From the cell containing the given text, extract its center point as [x, y] coordinate. 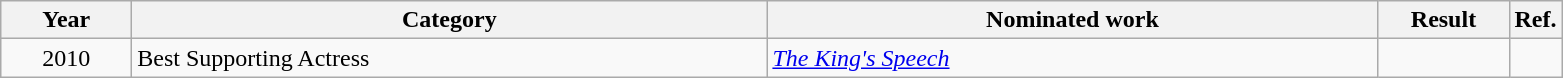
Year [66, 20]
2010 [66, 58]
Nominated work [1072, 20]
Best Supporting Actress [450, 58]
The King's Speech [1072, 58]
Result [1444, 20]
Ref. [1536, 20]
Category [450, 20]
